Provide the (X, Y) coordinate of the cell's center where the given text is located.  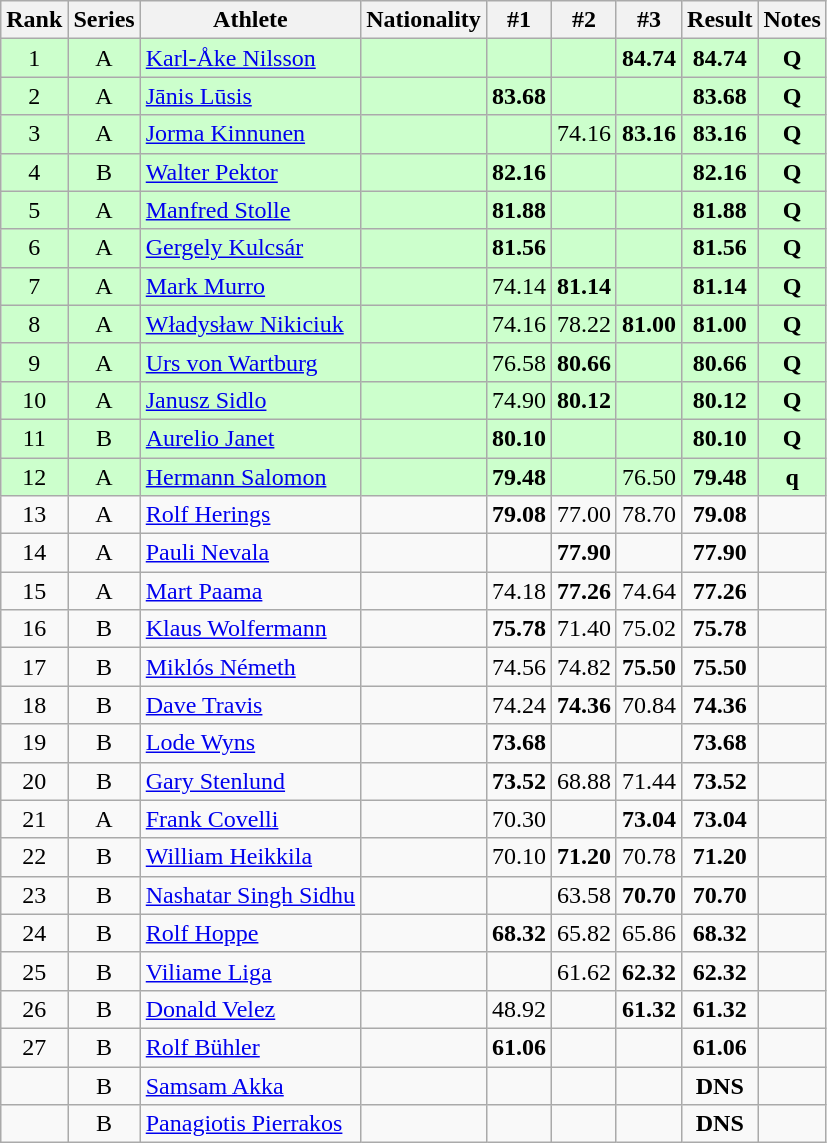
71.40 (584, 629)
6 (34, 248)
Jorma Kinnunen (250, 134)
21 (34, 819)
#2 (584, 20)
Viliame Liga (250, 971)
8 (34, 324)
4 (34, 172)
Dave Travis (250, 705)
#1 (518, 20)
5 (34, 210)
20 (34, 781)
3 (34, 134)
68.88 (584, 781)
Nashatar Singh Sidhu (250, 895)
18 (34, 705)
23 (34, 895)
Klaus Wolfermann (250, 629)
76.50 (648, 477)
75.02 (648, 629)
74.82 (584, 667)
7 (34, 286)
Jānis Lūsis (250, 96)
Mart Paama (250, 591)
25 (34, 971)
65.86 (648, 933)
2 (34, 96)
Notes (792, 20)
10 (34, 400)
27 (34, 1047)
Walter Pektor (250, 172)
65.82 (584, 933)
Rolf Bühler (250, 1047)
9 (34, 362)
Lode Wyns (250, 743)
Aurelio Janet (250, 438)
Samsam Akka (250, 1085)
74.14 (518, 286)
Manfred Stolle (250, 210)
#3 (648, 20)
26 (34, 1009)
74.64 (648, 591)
Władysław Nikiciuk (250, 324)
q (792, 477)
Panagiotis Pierrakos (250, 1124)
48.92 (518, 1009)
Result (720, 20)
1 (34, 58)
Pauli Nevala (250, 553)
Series (104, 20)
Hermann Salomon (250, 477)
Rolf Herings (250, 515)
William Heikkila (250, 857)
14 (34, 553)
Miklós Németh (250, 667)
24 (34, 933)
Gary Stenlund (250, 781)
74.24 (518, 705)
71.44 (648, 781)
76.58 (518, 362)
77.00 (584, 515)
70.30 (518, 819)
Janusz Sidlo (250, 400)
11 (34, 438)
19 (34, 743)
Frank Covelli (250, 819)
15 (34, 591)
12 (34, 477)
22 (34, 857)
Rolf Hoppe (250, 933)
63.58 (584, 895)
74.56 (518, 667)
Donald Velez (250, 1009)
Rank (34, 20)
Mark Murro (250, 286)
70.78 (648, 857)
61.62 (584, 971)
16 (34, 629)
70.10 (518, 857)
74.90 (518, 400)
78.22 (584, 324)
Athlete (250, 20)
70.84 (648, 705)
Nationality (424, 20)
Urs von Wartburg (250, 362)
17 (34, 667)
78.70 (648, 515)
Karl-Åke Nilsson (250, 58)
13 (34, 515)
Gergely Kulcsár (250, 248)
74.18 (518, 591)
